Scan for the cell matching the given text and deliver its [x, y] coordinate at center. 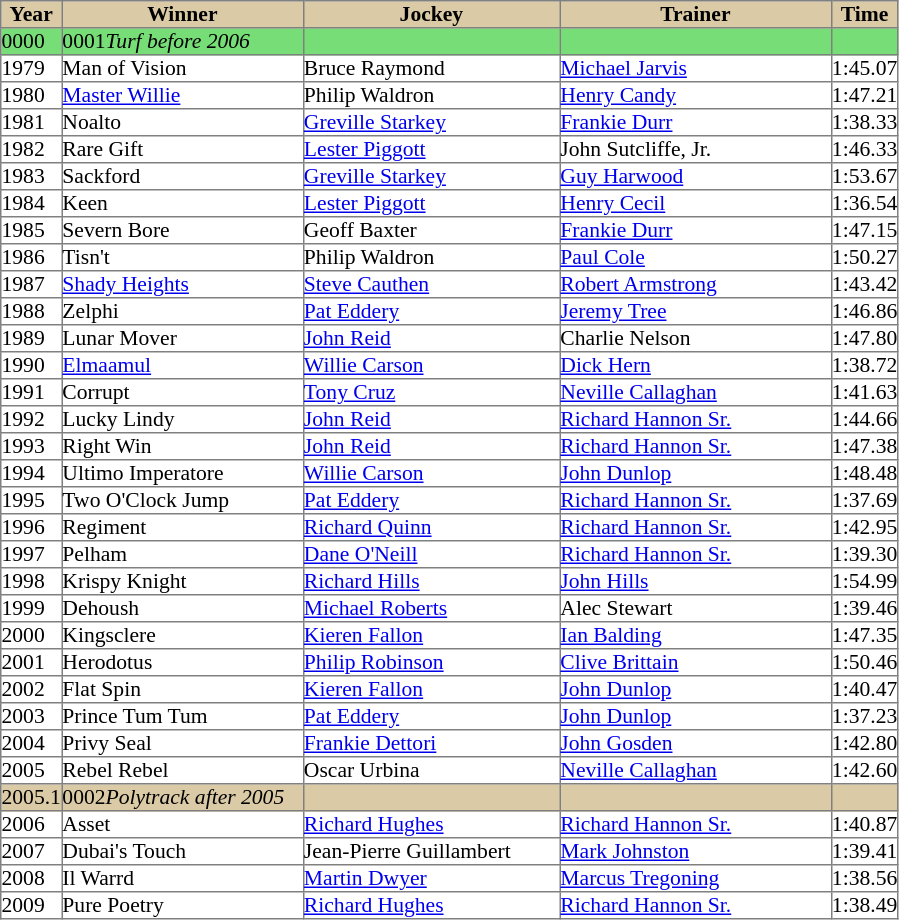
Zelphi [183, 312]
1:38.72 [864, 366]
1:42.60 [864, 770]
1983 [32, 176]
Master Willie [183, 96]
2008 [32, 878]
1:47.80 [864, 338]
1990 [32, 366]
2001 [32, 662]
Clive Brittain [696, 662]
1984 [32, 204]
Herodotus [183, 662]
2000 [32, 636]
1989 [32, 338]
Henry Candy [696, 96]
1996 [32, 528]
Il Warrd [183, 878]
0000 [32, 42]
2003 [32, 716]
1:39.46 [864, 608]
1:39.30 [864, 554]
Dick Hern [696, 366]
Elmaamul [183, 366]
2007 [32, 852]
Henry Cecil [696, 204]
1995 [32, 500]
Michael Roberts [431, 608]
Oscar Urbina [431, 770]
John Sutcliffe, Jr. [696, 150]
0001Turf before 2006 [183, 42]
Richard Quinn [431, 528]
John Hills [696, 582]
1997 [32, 554]
Tisn't [183, 258]
1:38.49 [864, 906]
Jean-Pierre Guillambert [431, 852]
Prince Tum Tum [183, 716]
Sackford [183, 176]
Two O'Clock Jump [183, 500]
1:37.23 [864, 716]
2005 [32, 770]
1:47.35 [864, 636]
Winner [183, 14]
Mark Johnston [696, 852]
2005.1 [32, 798]
1986 [32, 258]
Alec Stewart [696, 608]
Robert Armstrong [696, 284]
Steve Cauthen [431, 284]
1:53.67 [864, 176]
Severn Bore [183, 230]
1999 [32, 608]
Lunar Mover [183, 338]
1979 [32, 68]
1:44.66 [864, 420]
Time [864, 14]
Pelham [183, 554]
Martin Dwyer [431, 878]
John Gosden [696, 744]
Tony Cruz [431, 392]
1:42.80 [864, 744]
Krispy Knight [183, 582]
Rare Gift [183, 150]
1:45.07 [864, 68]
Dubai's Touch [183, 852]
Richard Hills [431, 582]
Keen [183, 204]
Pure Poetry [183, 906]
1:36.54 [864, 204]
Kingsclere [183, 636]
1:46.86 [864, 312]
1:41.63 [864, 392]
Dehoush [183, 608]
Marcus Tregoning [696, 878]
Paul Cole [696, 258]
Shady Heights [183, 284]
1:40.47 [864, 690]
1:47.21 [864, 96]
Privy Seal [183, 744]
2009 [32, 906]
Lucky Lindy [183, 420]
1993 [32, 446]
1:47.38 [864, 446]
0002Polytrack after 2005 [183, 798]
Regiment [183, 528]
Flat Spin [183, 690]
Geoff Baxter [431, 230]
1980 [32, 96]
Dane O'Neill [431, 554]
2002 [32, 690]
Corrupt [183, 392]
1:50.46 [864, 662]
1982 [32, 150]
Year [32, 14]
1998 [32, 582]
Ian Balding [696, 636]
2004 [32, 744]
Bruce Raymond [431, 68]
1:38.33 [864, 122]
Man of Vision [183, 68]
1:43.42 [864, 284]
1985 [32, 230]
Noalto [183, 122]
Right Win [183, 446]
1:40.87 [864, 824]
Asset [183, 824]
1:48.48 [864, 474]
1:50.27 [864, 258]
Charlie Nelson [696, 338]
Guy Harwood [696, 176]
1994 [32, 474]
1988 [32, 312]
1981 [32, 122]
1987 [32, 284]
Jockey [431, 14]
1992 [32, 420]
1:39.41 [864, 852]
Rebel Rebel [183, 770]
Ultimo Imperatore [183, 474]
Frankie Dettori [431, 744]
1:42.95 [864, 528]
1:47.15 [864, 230]
1:54.99 [864, 582]
1991 [32, 392]
1:38.56 [864, 878]
Michael Jarvis [696, 68]
1:46.33 [864, 150]
2006 [32, 824]
Jeremy Tree [696, 312]
Philip Robinson [431, 662]
1:37.69 [864, 500]
Trainer [696, 14]
